Extract the (x, y) coordinate from the center of the cell holding the provided text.  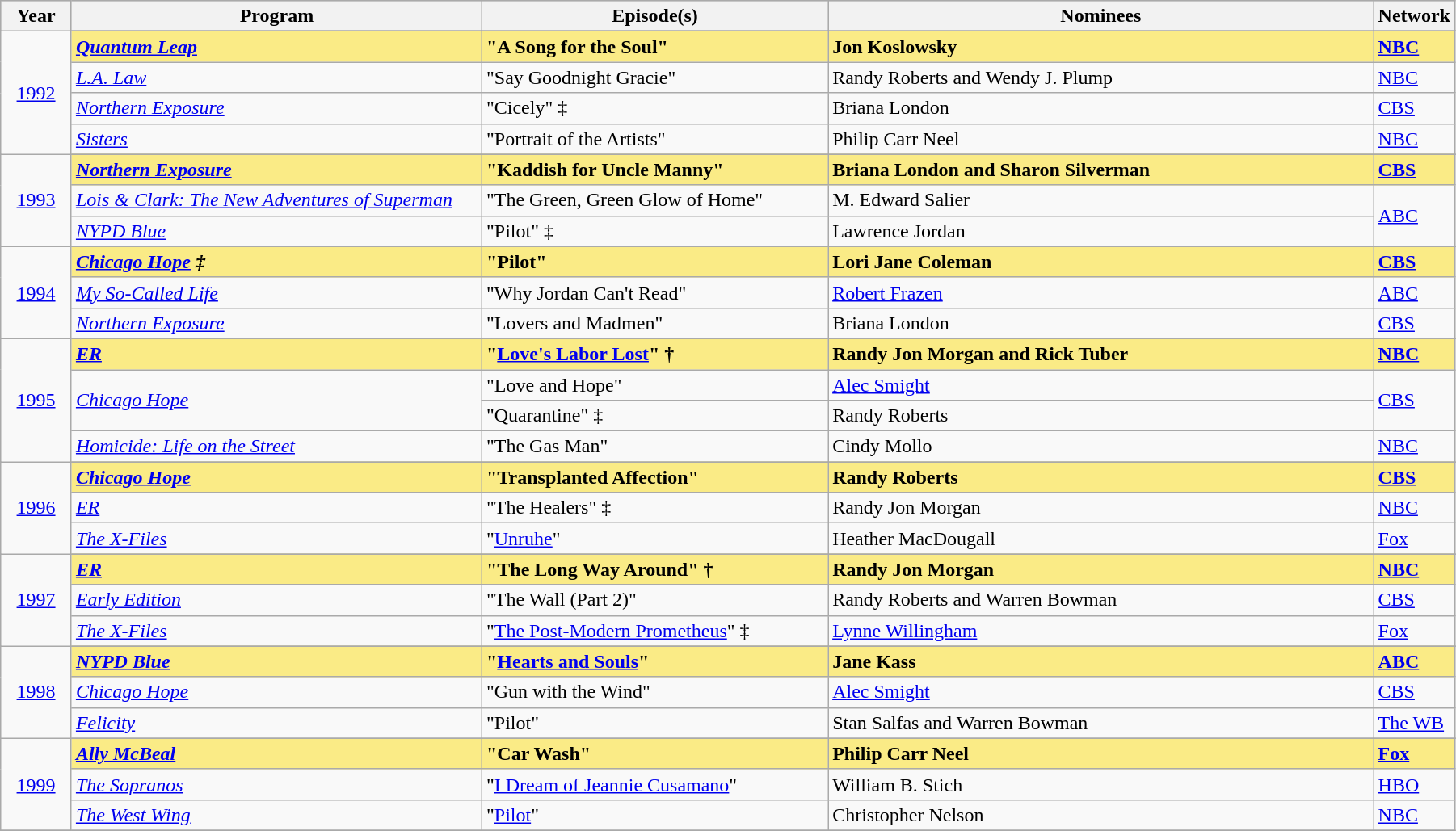
1998 (36, 692)
Lori Jane Coleman (1100, 262)
"A Song for the Soul" (654, 47)
Cindy Mollo (1100, 447)
"The Green, Green Glow of Home" (654, 200)
"Say Goodnight Gracie" (654, 78)
"Hearts and Souls" (654, 661)
Nominees (1100, 16)
Stan Salfas and Warren Bowman (1100, 723)
Lynne Willingham (1100, 631)
1994 (36, 292)
"Love's Labor Lost" † (654, 354)
1993 (36, 200)
1992 (36, 93)
"Quarantine" ‡ (654, 416)
Randy Roberts and Wendy J. Plump (1100, 78)
"Car Wash" (654, 753)
Program (276, 16)
Chicago Hope ‡ (276, 262)
Heather MacDougall (1100, 539)
The Sopranos (276, 784)
Quantum Leap (276, 47)
Sisters (276, 139)
Jon Koslowsky (1100, 47)
"The Healers" ‡ (654, 508)
"Kaddish for Uncle Manny" (654, 170)
"The Post-Modern Prometheus" ‡ (654, 631)
Ally McBeal (276, 753)
L.A. Law (276, 78)
William B. Stich (1100, 784)
The WB (1414, 723)
Randy Roberts and Warren Bowman (1100, 600)
"The Long Way Around" † (654, 569)
"Love and Hope" (654, 385)
"The Wall (Part 2)" (654, 600)
My So-Called Life (276, 292)
1995 (36, 400)
Episode(s) (654, 16)
Briana London and Sharon Silverman (1100, 170)
Lawrence Jordan (1100, 231)
Christopher Nelson (1100, 815)
Robert Frazen (1100, 292)
Year (36, 16)
The West Wing (276, 815)
"Pilot" ‡ (654, 231)
"The Gas Man" (654, 447)
Homicide: Life on the Street (276, 447)
Lois & Clark: The New Adventures of Superman (276, 200)
Early Edition (276, 600)
M. Edward Salier (1100, 200)
"I Dream of Jeannie Cusamano" (654, 784)
1996 (36, 508)
"Cicely" ‡ (654, 108)
1999 (36, 784)
"Gun with the Wind" (654, 692)
Felicity (276, 723)
Randy Jon Morgan and Rick Tuber (1100, 354)
"Unruhe" (654, 539)
"Lovers and Madmen" (654, 323)
HBO (1414, 784)
"Transplanted Affection" (654, 477)
Jane Kass (1100, 661)
"Why Jordan Can't Read" (654, 292)
Network (1414, 16)
"Portrait of the Artists" (654, 139)
1997 (36, 600)
